Locate the cell with the specified text and output its (X, Y) center coordinate. 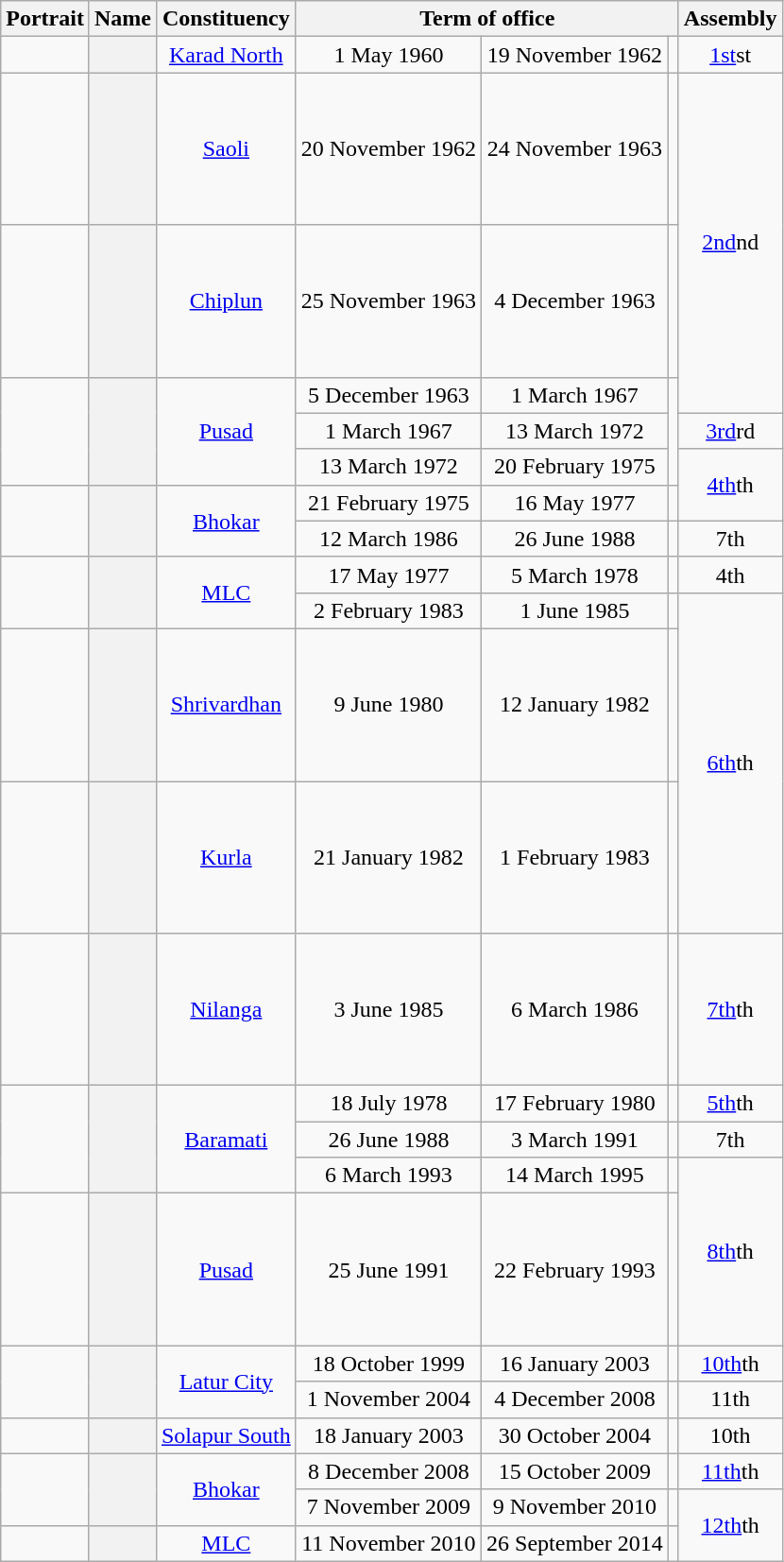
3 June 1985 (388, 1009)
Name (123, 19)
2 February 1983 (388, 610)
5 March 1978 (575, 575)
5thth (730, 1104)
22 February 1993 (575, 1270)
Assembly (730, 19)
25 November 1963 (388, 300)
6 March 1986 (575, 1009)
25 June 1991 (388, 1270)
7thth (730, 1009)
12 March 1986 (388, 539)
9 November 2010 (575, 1507)
Kurla (226, 856)
14 March 1995 (575, 1176)
15 October 2009 (575, 1471)
7 November 2009 (388, 1507)
6 March 1993 (388, 1176)
10th (730, 1435)
12thth (730, 1525)
11 November 2010 (388, 1543)
4th (730, 575)
11th (730, 1399)
4thth (730, 485)
1 November 2004 (388, 1399)
1 February 1983 (575, 856)
20 February 1975 (575, 467)
18 January 2003 (388, 1435)
30 October 2004 (575, 1435)
18 July 1978 (388, 1104)
17 February 1980 (575, 1104)
19 November 1962 (575, 55)
3rdrd (730, 431)
8thth (730, 1251)
2ndnd (730, 243)
21 February 1975 (388, 503)
8 December 2008 (388, 1471)
Term of office (487, 19)
16 May 1977 (575, 503)
Karad North (226, 55)
5 December 1963 (388, 395)
21 January 1982 (388, 856)
Nilanga (226, 1009)
11thth (730, 1471)
9 June 1980 (388, 705)
12 January 1982 (575, 705)
18 October 1999 (388, 1364)
24 November 1963 (575, 149)
Shrivardhan (226, 705)
Solapur South (226, 1435)
1 May 1960 (388, 55)
1 June 1985 (575, 610)
Saoli (226, 149)
26 September 2014 (575, 1543)
6thth (730, 763)
Portrait (45, 19)
3 March 1991 (575, 1140)
16 January 2003 (575, 1364)
17 May 1977 (388, 575)
20 November 1962 (388, 149)
Baramati (226, 1140)
4 December 1963 (575, 300)
Constituency (226, 19)
10thth (730, 1364)
Latur City (226, 1382)
4 December 2008 (575, 1399)
Chiplun (226, 300)
1stst (730, 55)
